Identify which cell holds the provided text, then report its [x, y] central coordinate. 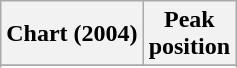
Chart (2004) [72, 34]
Peakposition [189, 34]
